Extract the [x, y] coordinate from the center of the cell holding the provided text.  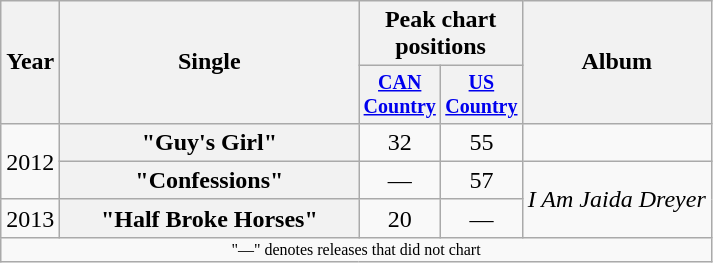
2013 [30, 218]
"Half Broke Horses" [210, 218]
"Guy's Girl" [210, 142]
Year [30, 62]
Album [616, 62]
US Country [482, 94]
"—" denotes releases that did not chart [356, 249]
32 [400, 142]
55 [482, 142]
20 [400, 218]
CAN Country [400, 94]
57 [482, 180]
Peak chartpositions [440, 34]
Single [210, 62]
I Am Jaida Dreyer [616, 199]
2012 [30, 161]
"Confessions" [210, 180]
